Determine the (X, Y) coordinate at the center of the cell enclosing the given text.  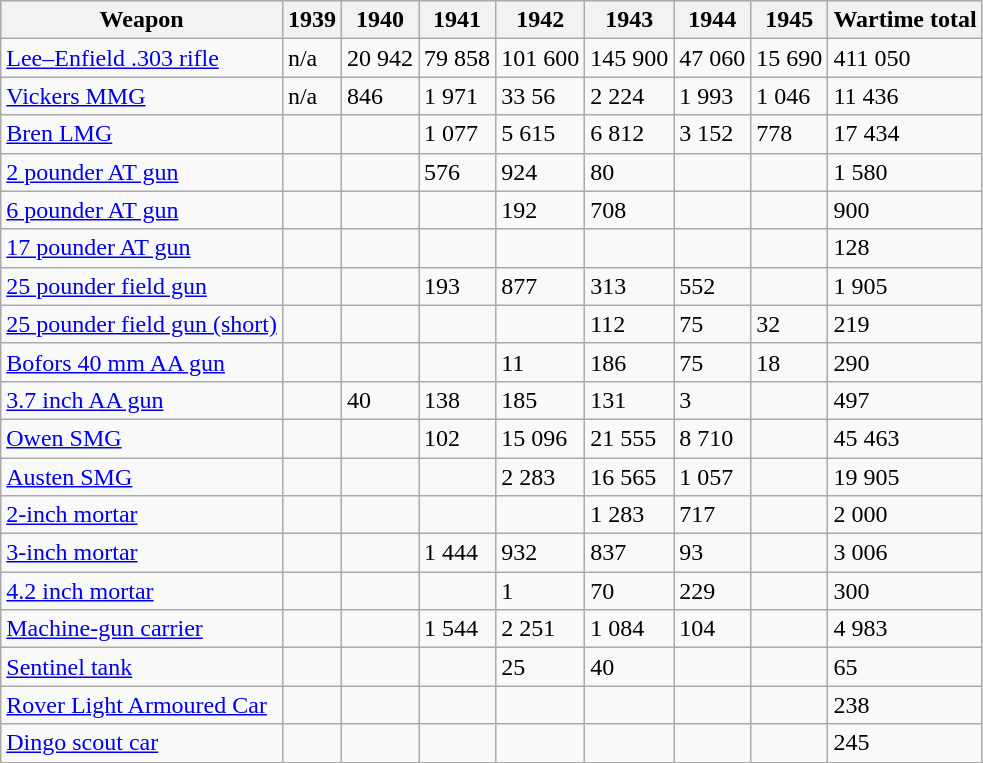
2 251 (540, 629)
552 (712, 286)
3.7 inch AA gun (142, 400)
1940 (380, 20)
313 (630, 286)
238 (905, 705)
497 (905, 400)
Wartime total (905, 20)
1 057 (712, 477)
33 56 (540, 96)
Dingo scout car (142, 743)
245 (905, 743)
Lee–Enfield .303 rifle (142, 58)
18 (790, 362)
300 (905, 591)
128 (905, 248)
1944 (712, 20)
104 (712, 629)
15 690 (790, 58)
1941 (458, 20)
192 (540, 210)
65 (905, 667)
Sentinel tank (142, 667)
16 565 (630, 477)
Weapon (142, 20)
3-inch mortar (142, 553)
924 (540, 172)
2 pounder AT gun (142, 172)
8 710 (712, 438)
1 283 (630, 515)
Machine-gun carrier (142, 629)
1 046 (790, 96)
131 (630, 400)
17 434 (905, 134)
138 (458, 400)
1 544 (458, 629)
877 (540, 286)
1 971 (458, 96)
Bren LMG (142, 134)
11 436 (905, 96)
1945 (790, 20)
1 077 (458, 134)
20 942 (380, 58)
2-inch mortar (142, 515)
Austen SMG (142, 477)
80 (630, 172)
Bofors 40 mm AA gun (142, 362)
102 (458, 438)
1939 (312, 20)
5 615 (540, 134)
112 (630, 324)
70 (630, 591)
32 (790, 324)
185 (540, 400)
45 463 (905, 438)
837 (630, 553)
1943 (630, 20)
15 096 (540, 438)
1 444 (458, 553)
11 (540, 362)
101 600 (540, 58)
93 (712, 553)
932 (540, 553)
576 (458, 172)
193 (458, 286)
717 (712, 515)
2 224 (630, 96)
47 060 (712, 58)
Owen SMG (142, 438)
3 152 (712, 134)
3 006 (905, 553)
21 555 (630, 438)
25 pounder field gun (short) (142, 324)
25 pounder field gun (142, 286)
846 (380, 96)
4.2 inch mortar (142, 591)
290 (905, 362)
4 983 (905, 629)
219 (905, 324)
1 580 (905, 172)
900 (905, 210)
79 858 (458, 58)
Vickers MMG (142, 96)
1 (540, 591)
1 993 (712, 96)
778 (790, 134)
708 (630, 210)
25 (540, 667)
6 pounder AT gun (142, 210)
6 812 (630, 134)
186 (630, 362)
19 905 (905, 477)
3 (712, 400)
Rover Light Armoured Car (142, 705)
411 050 (905, 58)
17 pounder AT gun (142, 248)
1942 (540, 20)
1 084 (630, 629)
229 (712, 591)
2 000 (905, 515)
1 905 (905, 286)
145 900 (630, 58)
2 283 (540, 477)
